From the cell containing the given text, extract its center point as (x, y) coordinate. 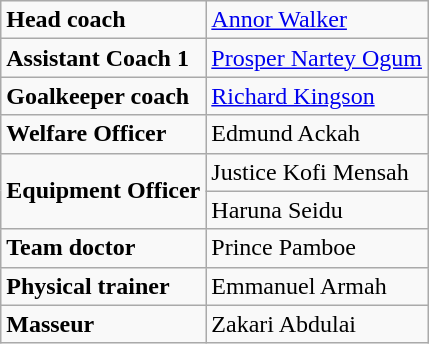
Equipment Officer (104, 191)
Assistant Coach 1 (104, 58)
Head coach (104, 20)
Team doctor (104, 248)
Annor Walker (317, 20)
Goalkeeper coach (104, 96)
Haruna Seidu (317, 210)
Justice Kofi Mensah (317, 172)
Edmund Ackah (317, 134)
Masseur (104, 324)
Emmanuel Armah (317, 286)
Prosper Nartey Ogum (317, 58)
Zakari Abdulai (317, 324)
Prince Pamboe (317, 248)
Welfare Officer (104, 134)
Richard Kingson (317, 96)
Physical trainer (104, 286)
